Provide the [X, Y] coordinate of the cell's center where the given text is located.  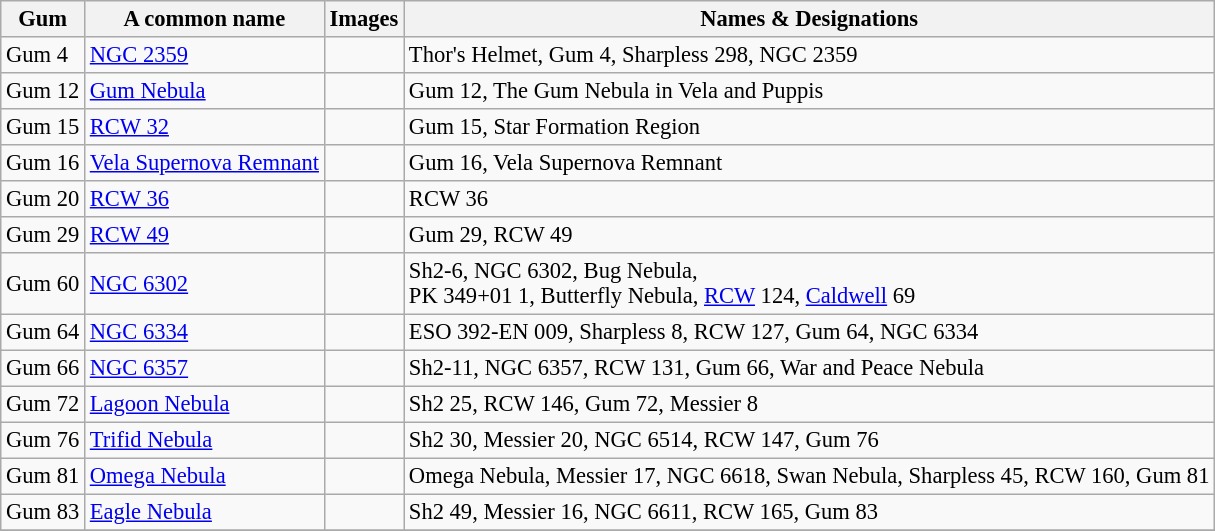
ESO 392-EN 009, Sharpless 8, RCW 127, Gum 64, NGC 6334 [810, 332]
NGC 6302 [205, 284]
Names & Designations [810, 19]
Gum 15, Star Formation Region [810, 127]
Gum 4 [43, 55]
Sh2-6, NGC 6302, Bug Nebula,PK 349+01 1, Butterfly Nebula, RCW 124, Caldwell 69 [810, 284]
Gum 76 [43, 440]
Gum 29, RCW 49 [810, 235]
Gum 20 [43, 199]
NGC 2359 [205, 55]
Gum 83 [43, 512]
NGC 6357 [205, 368]
Sh2 25, RCW 146, Gum 72, Messier 8 [810, 404]
Trifid Nebula [205, 440]
Gum Nebula [205, 91]
Eagle Nebula [205, 512]
Gum 64 [43, 332]
Omega Nebula, Messier 17, NGC 6618, Swan Nebula, Sharpless 45, RCW 160, Gum 81 [810, 476]
Gum 81 [43, 476]
NGC 6334 [205, 332]
A common name [205, 19]
Gum 29 [43, 235]
Images [364, 19]
Gum [43, 19]
Omega Nebula [205, 476]
Vela Supernova Remnant [205, 163]
Gum 12 [43, 91]
Gum 66 [43, 368]
RCW 32 [205, 127]
Gum 15 [43, 127]
Sh2 49, Messier 16, NGC 6611, RCW 165, Gum 83 [810, 512]
Lagoon Nebula [205, 404]
RCW 49 [205, 235]
Thor's Helmet, Gum 4, Sharpless 298, NGC 2359 [810, 55]
Gum 72 [43, 404]
Sh2 30, Messier 20, NGC 6514, RCW 147, Gum 76 [810, 440]
Gum 16, Vela Supernova Remnant [810, 163]
Gum 60 [43, 284]
Gum 16 [43, 163]
Gum 12, The Gum Nebula in Vela and Puppis [810, 91]
Sh2-11, NGC 6357, RCW 131, Gum 66, War and Peace Nebula [810, 368]
